Provide the (x, y) coordinate of the cell's center where the given text is located.  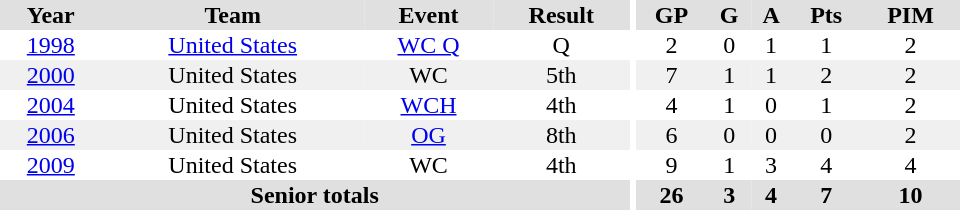
Result (561, 15)
Year (51, 15)
A (771, 15)
WCH (428, 105)
26 (671, 195)
Q (561, 45)
GP (671, 15)
G (730, 15)
2009 (51, 165)
1998 (51, 45)
Senior totals (314, 195)
OG (428, 135)
PIM (910, 15)
Team (233, 15)
WC Q (428, 45)
2004 (51, 105)
2000 (51, 75)
Event (428, 15)
5th (561, 75)
2006 (51, 135)
9 (671, 165)
6 (671, 135)
8th (561, 135)
10 (910, 195)
Pts (826, 15)
